Identify which cell holds the provided text, then report its (x, y) central coordinate. 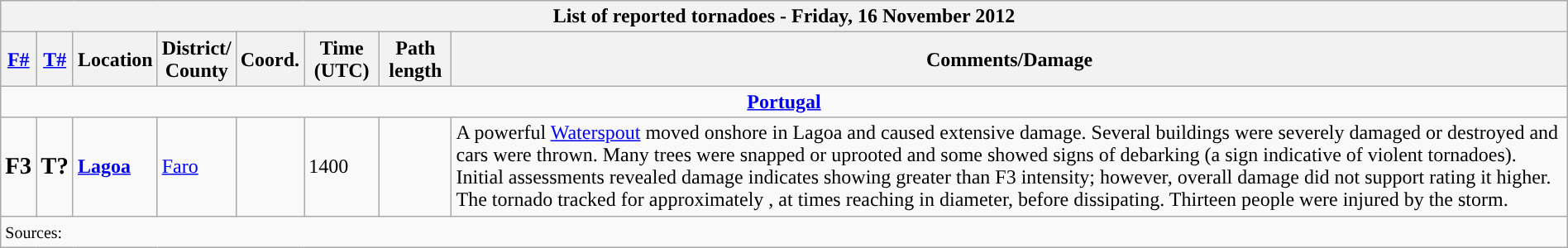
Lagoa (115, 167)
Faro (197, 167)
Path length (415, 60)
Location (115, 60)
F3 (18, 167)
Sources: (784, 231)
District/County (197, 60)
List of reported tornadoes - Friday, 16 November 2012 (784, 17)
F# (18, 60)
Comments/Damage (1009, 60)
Coord. (270, 60)
T? (55, 167)
1400 (342, 167)
T# (55, 60)
Portugal (784, 102)
Time (UTC) (342, 60)
